Identify which cell holds the provided text, then report its (x, y) central coordinate. 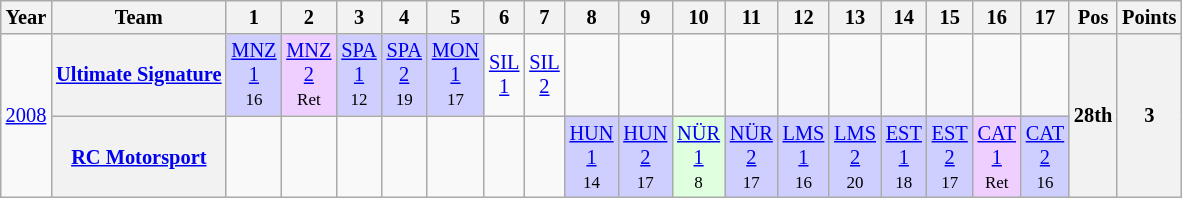
1 (254, 17)
11 (752, 17)
SPA112 (358, 75)
Pos (1093, 17)
CAT1Ret (997, 157)
6 (504, 17)
LMS116 (804, 157)
17 (1045, 17)
2008 (26, 116)
15 (950, 17)
NÜR217 (752, 157)
28th (1093, 116)
EST217 (950, 157)
EST118 (904, 157)
Team (138, 17)
16 (997, 17)
14 (904, 17)
HUN217 (645, 157)
Points (1149, 17)
10 (698, 17)
MON117 (456, 75)
Year (26, 17)
MNZ2Ret (308, 75)
NÜR18 (698, 157)
13 (855, 17)
7 (544, 17)
2 (308, 17)
Ultimate Signature (138, 75)
SIL2 (544, 75)
LMS220 (855, 157)
CAT216 (1045, 157)
9 (645, 17)
5 (456, 17)
4 (404, 17)
MNZ116 (254, 75)
SIL1 (504, 75)
RC Motorsport (138, 157)
HUN114 (592, 157)
12 (804, 17)
8 (592, 17)
SPA219 (404, 75)
